Output the (X, Y) coordinate of the center of the cell containing the given text.  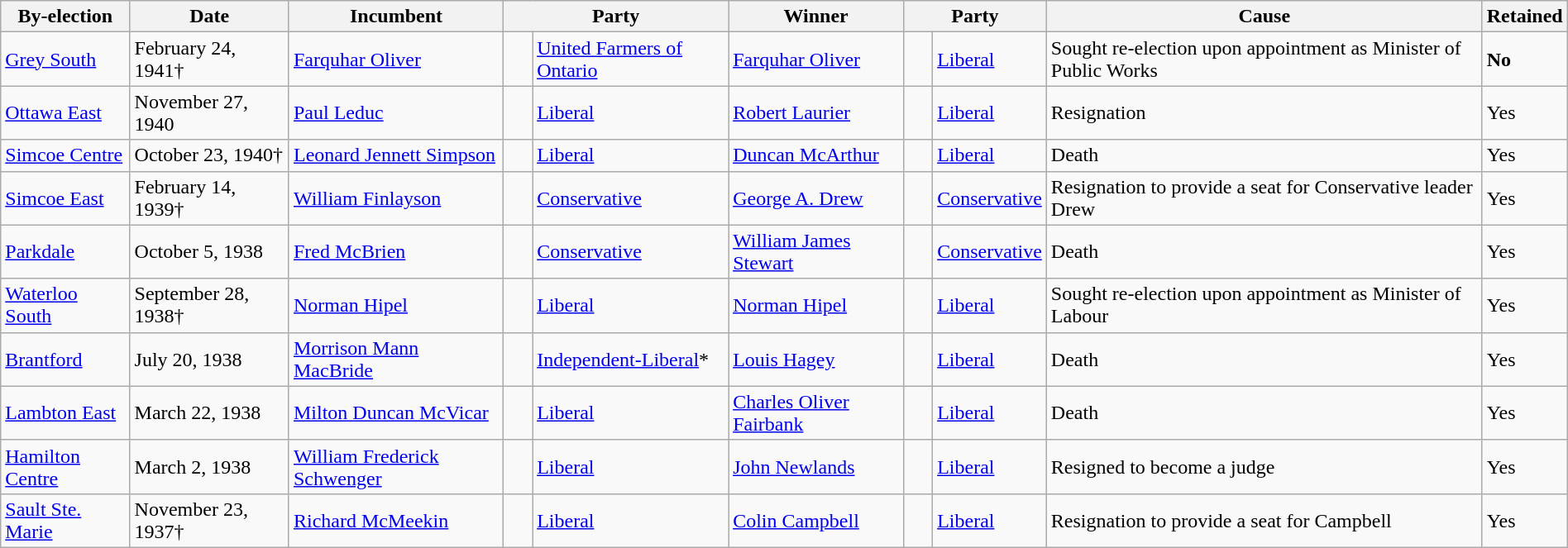
Resigned to become a judge (1264, 466)
Incumbent (395, 17)
November 23, 1937† (209, 521)
Charles Oliver Fairbank (816, 413)
United Farmers of Ontario (630, 60)
Date (209, 17)
Resignation to provide a seat for Conservative leader Drew (1264, 198)
March 2, 1938 (209, 466)
Sault Ste. Marie (65, 521)
Waterloo South (65, 306)
Brantford (65, 359)
February 14, 1939† (209, 198)
William Frederick Schwenger (395, 466)
Simcoe East (65, 198)
Resignation to provide a seat for Campbell (1264, 521)
Grey South (65, 60)
Ottawa East (65, 112)
Retained (1525, 17)
John Newlands (816, 466)
Hamilton Centre (65, 466)
No (1525, 60)
William Finlayson (395, 198)
Parkdale (65, 251)
Resignation (1264, 112)
Duncan McArthur (816, 155)
Milton Duncan McVicar (395, 413)
Sought re-election upon appointment as Minister of Public Works (1264, 60)
William James Stewart (816, 251)
George A. Drew (816, 198)
Independent-Liberal* (630, 359)
Sought re-election upon appointment as Minister of Labour (1264, 306)
Robert Laurier (816, 112)
Morrison Mann MacBride (395, 359)
Fred McBrien (395, 251)
September 28, 1938† (209, 306)
Lambton East (65, 413)
Cause (1264, 17)
November 27, 1940 (209, 112)
Paul Leduc (395, 112)
Richard McMeekin (395, 521)
October 23, 1940† (209, 155)
Leonard Jennett Simpson (395, 155)
Louis Hagey (816, 359)
February 24, 1941† (209, 60)
Winner (816, 17)
October 5, 1938 (209, 251)
Simcoe Centre (65, 155)
March 22, 1938 (209, 413)
July 20, 1938 (209, 359)
Colin Campbell (816, 521)
By-election (65, 17)
